Capture the cell that displays the provided text and extract its [X, Y] central coordinate. 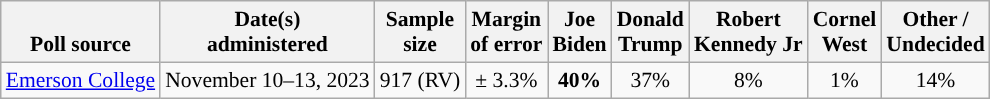
November 10–13, 2023 [268, 80]
1% [845, 80]
RobertKennedy Jr [748, 32]
± 3.3% [506, 80]
14% [935, 80]
37% [650, 80]
917 (RV) [420, 80]
Samplesize [420, 32]
JoeBiden [580, 32]
Other /Undecided [935, 32]
CornelWest [845, 32]
Emerson College [80, 80]
8% [748, 80]
Marginof error [506, 32]
Poll source [80, 32]
Date(s)administered [268, 32]
40% [580, 80]
DonaldTrump [650, 32]
